Extract the (X, Y) coordinate from the center of the cell holding the provided text.  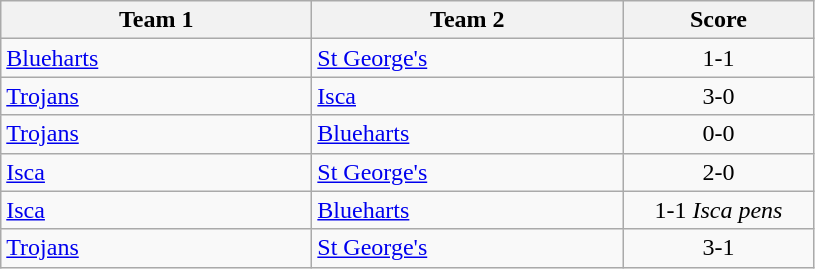
Team 2 (468, 20)
1-1 Isca pens (718, 210)
Team 1 (156, 20)
Score (718, 20)
2-0 (718, 172)
3-1 (718, 248)
0-0 (718, 134)
1-1 (718, 58)
3-0 (718, 96)
